Detect which cell encompasses the target text, then output its [x, y] center coordinate. 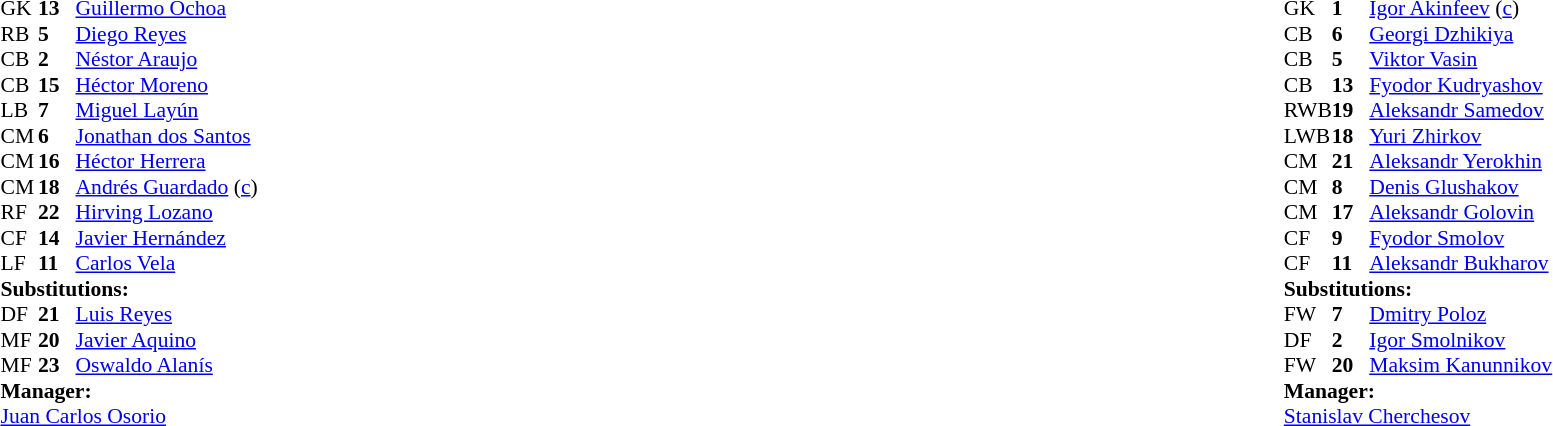
Aleksandr Yerokhin [1460, 161]
Luis Reyes [167, 315]
LWB [1308, 136]
RB [19, 34]
Aleksandr Samedov [1460, 111]
Andrés Guardado (c) [167, 187]
Fyodor Smolov [1460, 238]
17 [1351, 213]
13 [1351, 85]
23 [57, 365]
16 [57, 161]
14 [57, 238]
8 [1351, 187]
Denis Glushakov [1460, 187]
LF [19, 263]
Hirving Lozano [167, 213]
Miguel Layún [167, 111]
9 [1351, 238]
Diego Reyes [167, 34]
19 [1351, 111]
Carlos Vela [167, 263]
RWB [1308, 111]
Oswaldo Alanís [167, 365]
Néstor Araujo [167, 59]
Aleksandr Bukharov [1460, 263]
Viktor Vasin [1460, 59]
Javier Hernández [167, 238]
Javier Aquino [167, 340]
Fyodor Kudryashov [1460, 85]
Georgi Dzhikiya [1460, 34]
LB [19, 111]
Maksim Kanunnikov [1460, 365]
RF [19, 213]
22 [57, 213]
Héctor Moreno [167, 85]
Aleksandr Golovin [1460, 213]
Dmitry Poloz [1460, 315]
Jonathan dos Santos [167, 136]
Igor Smolnikov [1460, 340]
15 [57, 85]
Héctor Herrera [167, 161]
Yuri Zhirkov [1460, 136]
